Extract the (X, Y) coordinate from the center of the cell holding the provided text.  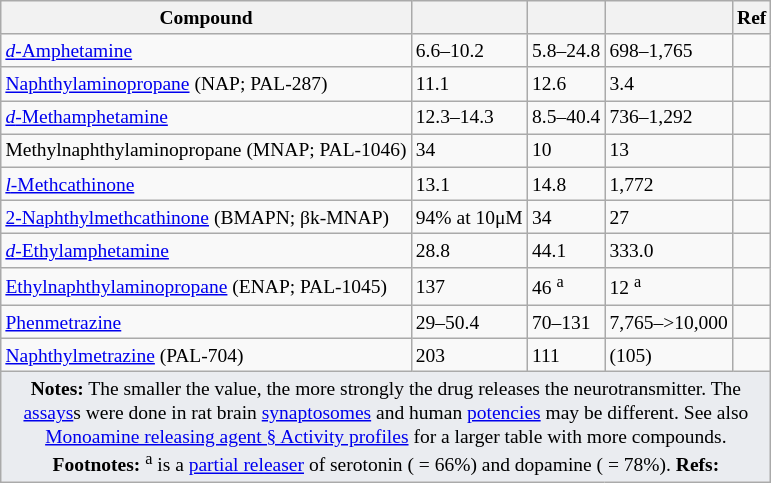
8.5–40.4 (566, 118)
6.6–10.2 (469, 50)
d-Amphetamine (206, 50)
Naphthylmetrazine (PAL-704) (206, 356)
l-Methcathinone (206, 184)
5.8–24.8 (566, 50)
3.4 (669, 84)
698–1,765 (669, 50)
94% at 10μM (469, 216)
12.6 (566, 84)
2-Naphthylmethcathinone (BMAPN; βk-MNAP) (206, 216)
111 (566, 356)
7,765–>10,000 (669, 322)
d-Methamphetamine (206, 118)
12.3–14.3 (469, 118)
27 (669, 216)
(105) (669, 356)
10 (566, 150)
203 (469, 356)
28.8 (469, 250)
70–131 (566, 322)
333.0 (669, 250)
13 (669, 150)
Ref (752, 18)
44.1 (566, 250)
Methylnaphthylaminopropane (MNAP; PAL-1046) (206, 150)
Ethylnaphthylaminopropane (ENAP; PAL-1045) (206, 286)
137 (469, 286)
Compound (206, 18)
d-Ethylamphetamine (206, 250)
736–1,292 (669, 118)
1,772 (669, 184)
Naphthylaminopropane (NAP; PAL-287) (206, 84)
Phenmetrazine (206, 322)
13.1 (469, 184)
12 a (669, 286)
14.8 (566, 184)
11.1 (469, 84)
29–50.4 (469, 322)
46 a (566, 286)
